Extract the (x, y) coordinate from the center of the cell holding the provided text.  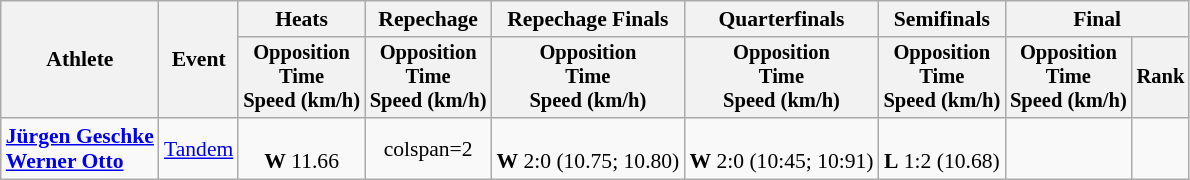
Rank (1161, 78)
W 11.66 (302, 148)
W 2:0 (10:45; 10:91) (781, 148)
Semifinals (942, 19)
colspan=2 (428, 148)
Quarterfinals (781, 19)
L 1:2 (10.68) (942, 148)
Tandem (198, 148)
Heats (302, 19)
Athlete (80, 60)
Jürgen GeschkeWerner Otto (80, 148)
Repechage (428, 19)
Repechage Finals (588, 19)
Final (1097, 19)
W 2:0 (10.75; 10.80) (588, 148)
Event (198, 60)
